Locate the cell with the specified text and output its (X, Y) center coordinate. 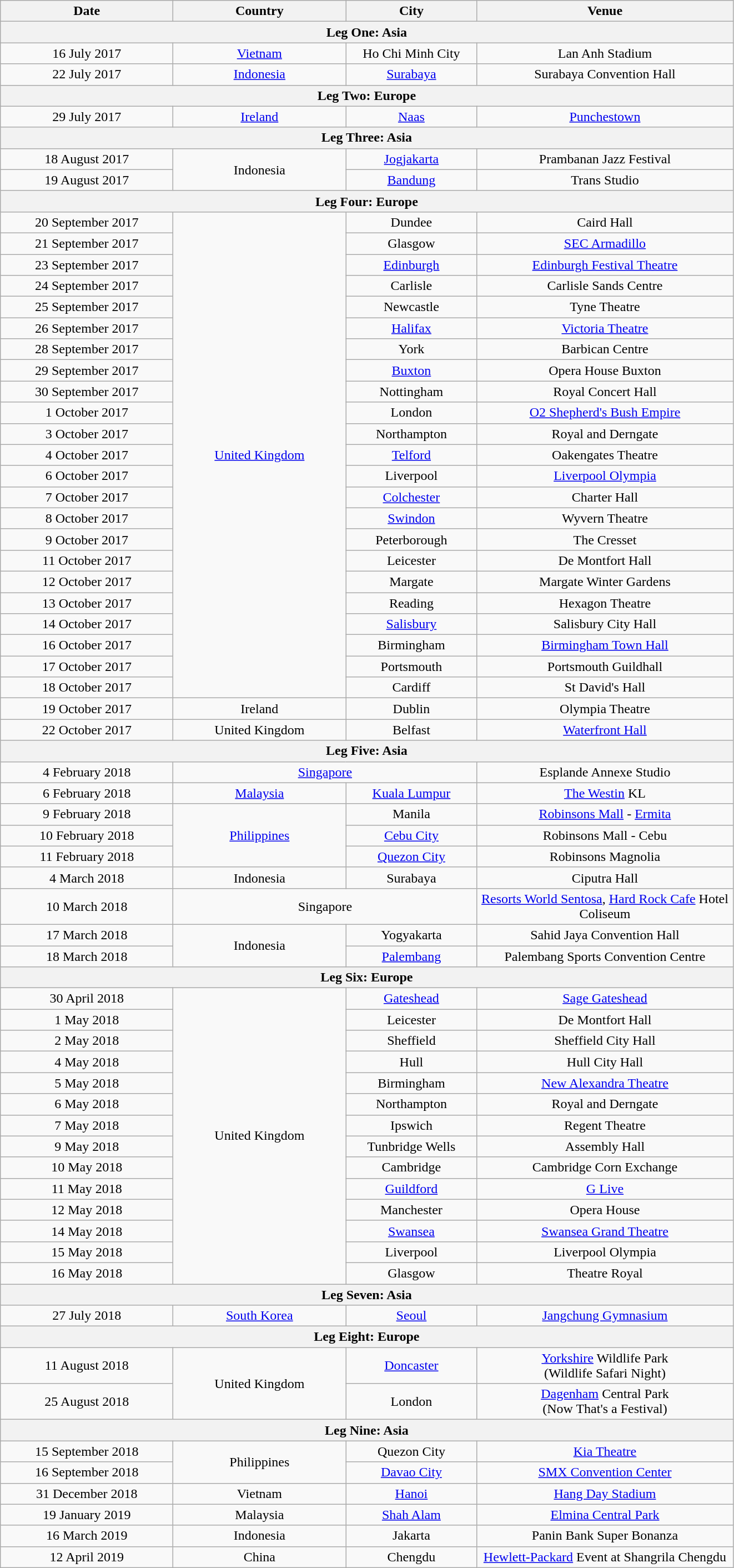
6 May 2018 (87, 1104)
12 April 2019 (87, 1557)
Swindon (411, 518)
13 October 2017 (87, 603)
Reading (411, 603)
Jakarta (411, 1536)
Date (87, 11)
Olympia Theatre (605, 709)
Robinsons Magnolia (605, 856)
Ipswich (411, 1125)
South Korea (260, 1316)
29 July 2017 (87, 117)
Elmina Central Park (605, 1515)
Lan Anh Stadium (605, 53)
19 October 2017 (87, 709)
China (260, 1557)
Leg Seven: Asia (366, 1295)
Kuala Lumpur (411, 793)
St David's Hall (605, 688)
12 October 2017 (87, 582)
Margate (411, 582)
19 August 2017 (87, 180)
Salisbury City Hall (605, 624)
14 May 2018 (87, 1231)
Opera House Buxton (605, 370)
Cebu City (411, 835)
Esplande Annexe Studio (605, 772)
Portsmouth (411, 667)
7 October 2017 (87, 497)
Cambridge Corn Exchange (605, 1168)
Wyvern Theatre (605, 518)
1 October 2017 (87, 413)
17 March 2018 (87, 935)
Jangchung Gymnasium (605, 1316)
Assembly Hall (605, 1146)
Trans Studio (605, 180)
SEC Armadillo (605, 243)
21 September 2017 (87, 243)
Swansea Grand Theatre (605, 1231)
30 September 2017 (87, 392)
Nottingham (411, 392)
Charter Hall (605, 497)
York (411, 349)
Bandung (411, 180)
Halifax (411, 328)
11 February 2018 (87, 856)
Swansea (411, 1231)
Leg Six: Europe (366, 978)
16 September 2018 (87, 1472)
Resorts World Sentosa, Hard Rock Cafe Hotel Coliseum (605, 906)
Sahid Jaya Convention Hall (605, 935)
Leg One: Asia (366, 32)
Dundee (411, 222)
Surabaya Convention Hall (605, 74)
Jogjakarta (411, 159)
Barbican Centre (605, 349)
Cardiff (411, 688)
9 October 2017 (87, 539)
12 May 2018 (87, 1210)
14 October 2017 (87, 624)
29 September 2017 (87, 370)
26 September 2017 (87, 328)
18 August 2017 (87, 159)
Regent Theatre (605, 1125)
Leg Five: Asia (366, 751)
24 September 2017 (87, 286)
15 September 2018 (87, 1451)
11 May 2018 (87, 1189)
Chengdu (411, 1557)
Leg Two: Europe (366, 96)
31 December 2018 (87, 1494)
1 May 2018 (87, 1020)
Cambridge (411, 1168)
Sheffield (411, 1041)
Leg Four: Europe (366, 201)
Victoria Theatre (605, 328)
10 March 2018 (87, 906)
Telford (411, 455)
27 July 2018 (87, 1316)
Naas (411, 117)
9 February 2018 (87, 814)
3 October 2017 (87, 434)
4 October 2017 (87, 455)
Yogyakarta (411, 935)
4 May 2018 (87, 1062)
Country (260, 11)
Tunbridge Wells (411, 1146)
Oakengates Theatre (605, 455)
28 September 2017 (87, 349)
18 March 2018 (87, 956)
9 May 2018 (87, 1146)
22 July 2017 (87, 74)
Waterfront Hall (605, 730)
11 October 2017 (87, 560)
17 October 2017 (87, 667)
Hull City Hall (605, 1062)
Opera House (605, 1210)
Hang Day Stadium (605, 1494)
Portsmouth Guildhall (605, 667)
25 September 2017 (87, 307)
Punchestown (605, 117)
Carlisle (411, 286)
2 May 2018 (87, 1041)
23 September 2017 (87, 265)
11 August 2018 (87, 1365)
6 October 2017 (87, 476)
Guildford (411, 1189)
30 April 2018 (87, 999)
Royal Concert Hall (605, 392)
5 May 2018 (87, 1083)
Kia Theatre (605, 1451)
O2 Shepherd's Bush Empire (605, 413)
Margate Winter Gardens (605, 582)
City (411, 11)
Birmingham Town Hall (605, 645)
6 February 2018 (87, 793)
10 February 2018 (87, 835)
Seoul (411, 1316)
Sage Gateshead (605, 999)
25 August 2018 (87, 1402)
16 May 2018 (87, 1273)
Hull (411, 1062)
Robinsons Mall - Ermita (605, 814)
8 October 2017 (87, 518)
16 July 2017 (87, 53)
Manchester (411, 1210)
New Alexandra Theatre (605, 1083)
Davao City (411, 1472)
Sheffield City Hall (605, 1041)
Hewlett-Packard Event at Shangrila Chengdu (605, 1557)
Leg Nine: Asia (366, 1430)
Edinburgh Festival Theatre (605, 265)
Leg Eight: Europe (366, 1337)
SMX Convention Center (605, 1472)
G Live (605, 1189)
15 May 2018 (87, 1252)
The Westin KL (605, 793)
16 March 2019 (87, 1536)
Yorkshire Wildlife Park(Wildlife Safari Night) (605, 1365)
Manila (411, 814)
Gateshead (411, 999)
18 October 2017 (87, 688)
Caird Hall (605, 222)
Panin Bank Super Bonanza (605, 1536)
10 May 2018 (87, 1168)
Prambanan Jazz Festival (605, 159)
Tyne Theatre (605, 307)
Dublin (411, 709)
22 October 2017 (87, 730)
Robinsons Mall - Cebu (605, 835)
16 October 2017 (87, 645)
Palembang Sports Convention Centre (605, 956)
Edinburgh (411, 265)
Buxton (411, 370)
Hexagon Theatre (605, 603)
Carlisle Sands Centre (605, 286)
Venue (605, 11)
Salisbury (411, 624)
4 February 2018 (87, 772)
Doncaster (411, 1365)
Shah Alam (411, 1515)
Ho Chi Minh City (411, 53)
Colchester (411, 497)
The Cresset (605, 539)
4 March 2018 (87, 878)
Peterborough (411, 539)
20 September 2017 (87, 222)
Newcastle (411, 307)
Palembang (411, 956)
Leg Three: Asia (366, 138)
19 January 2019 (87, 1515)
Dagenham Central Park(Now That's a Festival) (605, 1402)
Theatre Royal (605, 1273)
Ciputra Hall (605, 878)
Hanoi (411, 1494)
Belfast (411, 730)
7 May 2018 (87, 1125)
